From the cell containing the given text, extract its center point as (x, y) coordinate. 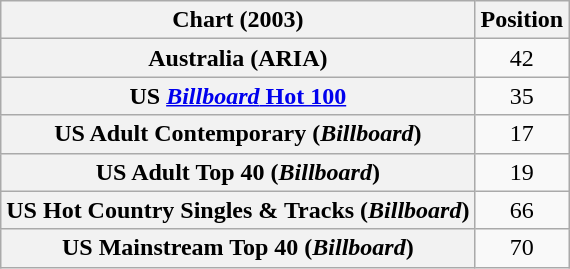
US Billboard Hot 100 (238, 96)
19 (522, 172)
US Adult Contemporary (Billboard) (238, 134)
Australia (ARIA) (238, 58)
17 (522, 134)
35 (522, 96)
70 (522, 248)
US Mainstream Top 40 (Billboard) (238, 248)
Chart (2003) (238, 20)
Position (522, 20)
US Adult Top 40 (Billboard) (238, 172)
US Hot Country Singles & Tracks (Billboard) (238, 210)
66 (522, 210)
42 (522, 58)
